Find where the given text appears and provide that cell's center as [x, y] coordinate. 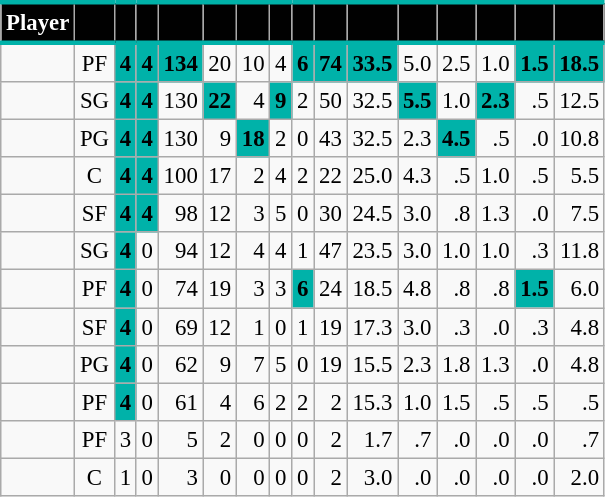
10.8 [579, 139]
18 [252, 139]
134 [180, 62]
30 [330, 214]
12.5 [579, 101]
11.8 [579, 251]
50 [330, 101]
1.8 [456, 364]
Player [38, 22]
100 [180, 176]
43 [330, 139]
4.3 [418, 176]
25.0 [372, 176]
2.5 [456, 62]
7 [252, 364]
10 [252, 62]
62 [180, 364]
1.7 [372, 439]
69 [180, 327]
6.0 [579, 289]
24 [330, 289]
4.5 [456, 139]
15.3 [372, 402]
5.0 [418, 62]
94 [180, 251]
61 [180, 402]
20 [220, 62]
33.5 [372, 62]
17.3 [372, 327]
15.5 [372, 364]
17 [220, 176]
23.5 [372, 251]
47 [330, 251]
98 [180, 214]
2.0 [579, 477]
7.5 [579, 214]
24.5 [372, 214]
